Return [x, y] of the center of cell containing provided text 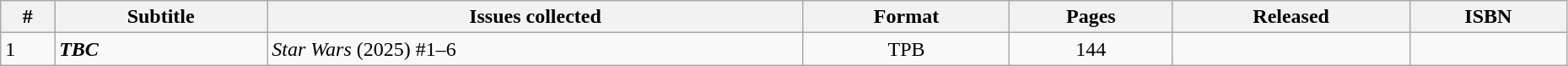
Star Wars (2025) #1–6 [535, 49]
Pages [1091, 17]
ISBN [1488, 17]
Format [906, 17]
Subtitle [161, 17]
144 [1091, 49]
Issues collected [535, 17]
TBC [161, 49]
Released [1291, 17]
1 [28, 49]
# [28, 17]
TPB [906, 49]
